Determine the [x, y] coordinate at the center of the cell enclosing the given text.  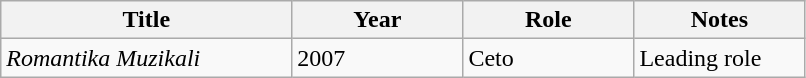
Title [146, 20]
Ceto [548, 58]
2007 [378, 58]
Role [548, 20]
Year [378, 20]
Notes [720, 20]
Leading role [720, 58]
Romantika Muzikali [146, 58]
